Detect which cell encompasses the target text, then output its (X, Y) center coordinate. 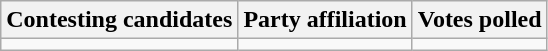
Votes polled (480, 20)
Party affiliation (325, 20)
Contesting candidates (120, 20)
